Scan for the cell matching the given text and deliver its [X, Y] coordinate at center. 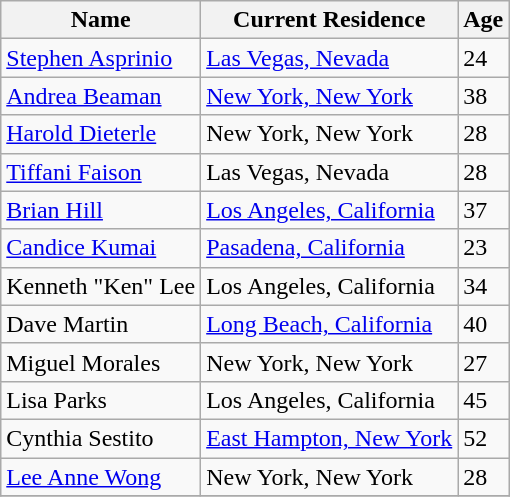
Miguel Morales [101, 362]
Pasadena, California [330, 248]
East Hampton, New York [330, 438]
24 [484, 58]
27 [484, 362]
Tiffani Faison [101, 172]
Cynthia Sestito [101, 438]
40 [484, 324]
45 [484, 400]
Harold Dieterle [101, 134]
Candice Kumai [101, 248]
37 [484, 210]
Andrea Beaman [101, 96]
Current Residence [330, 20]
Kenneth "Ken" Lee [101, 286]
Long Beach, California [330, 324]
Name [101, 20]
23 [484, 248]
Dave Martin [101, 324]
34 [484, 286]
Lisa Parks [101, 400]
Stephen Asprinio [101, 58]
52 [484, 438]
Age [484, 20]
38 [484, 96]
Brian Hill [101, 210]
Lee Anne Wong [101, 477]
